Extract the [X, Y] coordinate from the center of the cell holding the provided text.  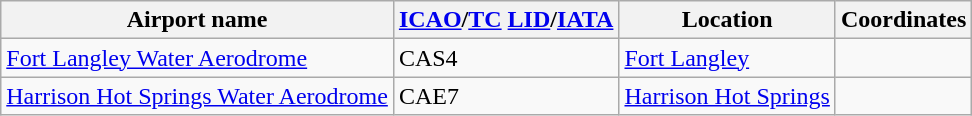
Harrison Hot Springs Water Aerodrome [198, 96]
ICAO/TC LID/IATA [506, 20]
Coordinates [903, 20]
Fort Langley Water Aerodrome [198, 58]
Harrison Hot Springs [727, 96]
Location [727, 20]
Airport name [198, 20]
CAE7 [506, 96]
Fort Langley [727, 58]
CAS4 [506, 58]
